Scan for the cell matching the given text and deliver its (x, y) coordinate at center. 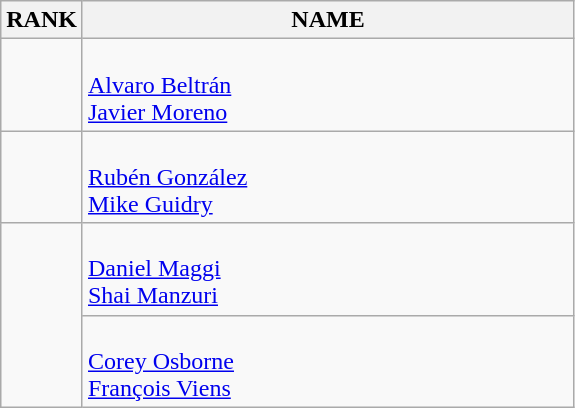
Rubén GonzálezMike Guidry (328, 177)
NAME (328, 20)
Alvaro BeltránJavier Moreno (328, 85)
Corey OsborneFrançois Viens (328, 361)
RANK (42, 20)
Daniel MaggiShai Manzuri (328, 269)
